Determine the [X, Y] coordinate at the center of the cell enclosing the given text.  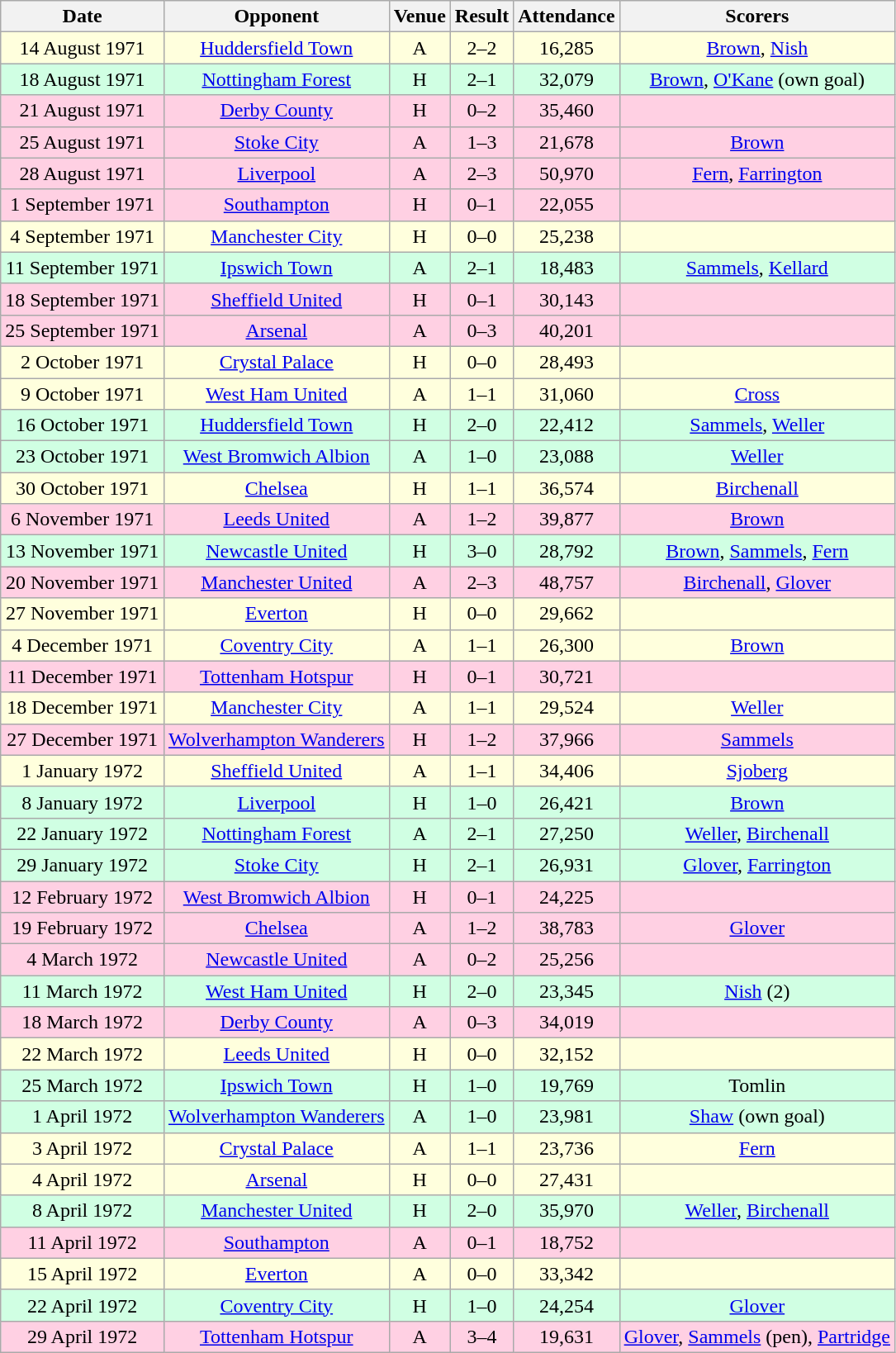
33,342 [567, 1274]
16,285 [567, 48]
28,493 [567, 362]
Tomlin [756, 1085]
6 November 1971 [83, 520]
Scorers [756, 17]
3–0 [481, 551]
18,752 [567, 1242]
27 November 1971 [83, 614]
26,421 [567, 802]
3 April 1972 [83, 1148]
1 April 1972 [83, 1117]
25 March 1972 [83, 1085]
27 December 1971 [83, 739]
Sjoberg [756, 771]
Glover, Farrington [756, 865]
29 January 1972 [83, 865]
26,931 [567, 865]
22 April 1972 [83, 1305]
23,736 [567, 1148]
Shaw (own goal) [756, 1117]
14 August 1971 [83, 48]
4 March 1972 [83, 960]
25 September 1971 [83, 330]
Brown, O'Kane (own goal) [756, 79]
18 December 1971 [83, 708]
29,662 [567, 614]
11 September 1971 [83, 268]
30 October 1971 [83, 488]
1–3 [481, 142]
19,631 [567, 1336]
24,225 [567, 896]
11 December 1971 [83, 676]
Attendance [567, 17]
1 January 1972 [83, 771]
18 September 1971 [83, 299]
4 September 1971 [83, 236]
37,966 [567, 739]
18 March 1972 [83, 1023]
22,412 [567, 425]
27,431 [567, 1180]
39,877 [567, 520]
34,019 [567, 1023]
29,524 [567, 708]
28 August 1971 [83, 173]
20 November 1971 [83, 582]
23,345 [567, 991]
Brown, Sammels, Fern [756, 551]
9 October 1971 [83, 394]
4 December 1971 [83, 645]
3–4 [481, 1336]
2–2 [481, 48]
19,769 [567, 1085]
23,088 [567, 457]
29 April 1972 [83, 1336]
32,152 [567, 1054]
Glover, Sammels (pen), Partridge [756, 1336]
Fern [756, 1148]
8 April 1972 [83, 1211]
2 October 1971 [83, 362]
Brown, Nish [756, 48]
Sammels [756, 739]
19 February 1972 [83, 928]
23,981 [567, 1117]
Nish (2) [756, 991]
11 April 1972 [83, 1242]
16 October 1971 [83, 425]
Date [83, 17]
Fern, Farrington [756, 173]
38,783 [567, 928]
35,460 [567, 111]
13 November 1971 [83, 551]
22 January 1972 [83, 833]
21,678 [567, 142]
25,238 [567, 236]
Opponent [276, 17]
34,406 [567, 771]
Venue [420, 17]
40,201 [567, 330]
26,300 [567, 645]
22,055 [567, 205]
Birchenall [756, 488]
4 April 1972 [83, 1180]
15 April 1972 [83, 1274]
50,970 [567, 173]
Result [481, 17]
35,970 [567, 1211]
1 September 1971 [83, 205]
12 February 1972 [83, 896]
18 August 1971 [83, 79]
24,254 [567, 1305]
Birchenall, Glover [756, 582]
25,256 [567, 960]
27,250 [567, 833]
25 August 1971 [83, 142]
30,721 [567, 676]
23 October 1971 [83, 457]
22 March 1972 [83, 1054]
36,574 [567, 488]
8 January 1972 [83, 802]
32,079 [567, 79]
48,757 [567, 582]
21 August 1971 [83, 111]
31,060 [567, 394]
Sammels, Weller [756, 425]
11 March 1972 [83, 991]
18,483 [567, 268]
28,792 [567, 551]
Cross [756, 394]
30,143 [567, 299]
Sammels, Kellard [756, 268]
